Pinpoint the cell where the given text exists, returning its [x, y] midpoint coordinate. 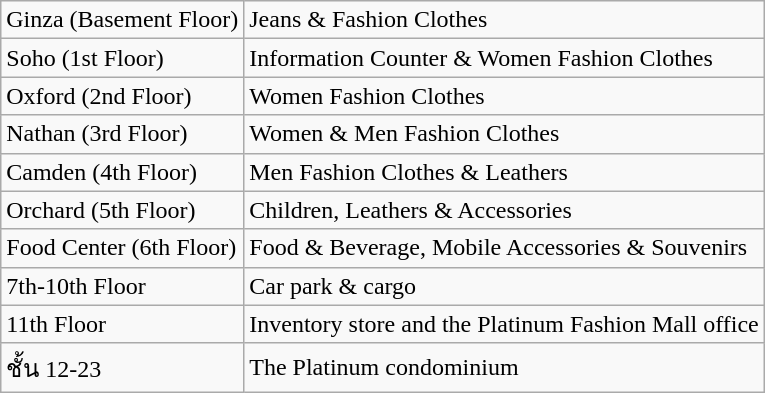
Information Counter & Women Fashion Clothes [504, 58]
Soho (1st Floor) [122, 58]
Men Fashion Clothes & Leathers [504, 172]
Women & Men Fashion Clothes [504, 134]
Women Fashion Clothes [504, 96]
Oxford (2nd Floor) [122, 96]
Children, Leathers & Accessories [504, 210]
Jeans & Fashion Clothes [504, 20]
Nathan (3rd Floor) [122, 134]
Camden (4th Floor) [122, 172]
Car park & cargo [504, 286]
Ginza (Basement Floor) [122, 20]
Food Center (6th Floor) [122, 248]
ชั้น 12-23 [122, 368]
The Platinum condominium [504, 368]
Food & Beverage, Mobile Accessories & Souvenirs [504, 248]
Inventory store and the Platinum Fashion Mall office [504, 324]
7th-10th Floor [122, 286]
Orchard (5th Floor) [122, 210]
11th Floor [122, 324]
